Locate the cell with the specified text and output its [X, Y] center coordinate. 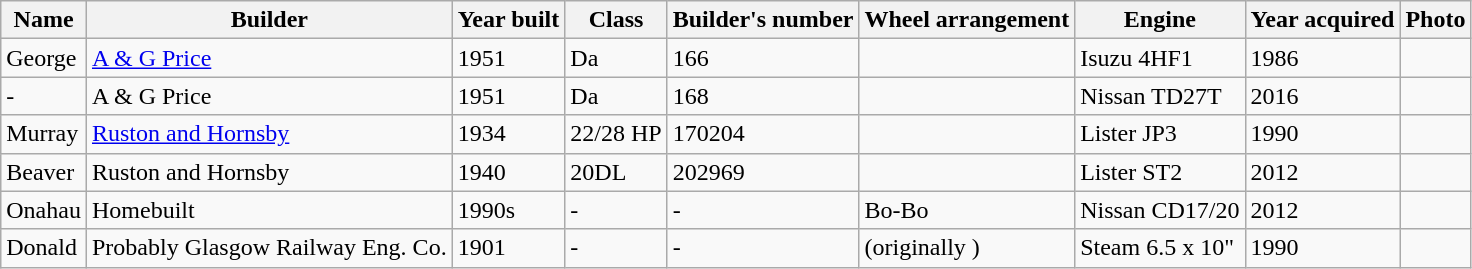
Steam 6.5 x 10" [1160, 248]
1990s [508, 210]
22/28 HP [616, 134]
20DL [616, 172]
Year acquired [1322, 20]
Lister JP3 [1160, 134]
Isuzu 4HF1 [1160, 58]
George [44, 58]
Homebuilt [269, 210]
166 [763, 58]
Nissan CD17/20 [1160, 210]
2016 [1322, 96]
(originally ) [967, 248]
Nissan TD27T [1160, 96]
Beaver [44, 172]
Lister ST2 [1160, 172]
Murray [44, 134]
Donald [44, 248]
1986 [1322, 58]
1940 [508, 172]
Bo-Bo [967, 210]
Builder [269, 20]
Onahau [44, 210]
1901 [508, 248]
1934 [508, 134]
202969 [763, 172]
170204 [763, 134]
168 [763, 96]
Probably Glasgow Railway Eng. Co. [269, 248]
Photo [1436, 20]
Name [44, 20]
Engine [1160, 20]
Class [616, 20]
Wheel arrangement [967, 20]
Builder's number [763, 20]
Year built [508, 20]
